Identify which cell holds the provided text, then report its (X, Y) central coordinate. 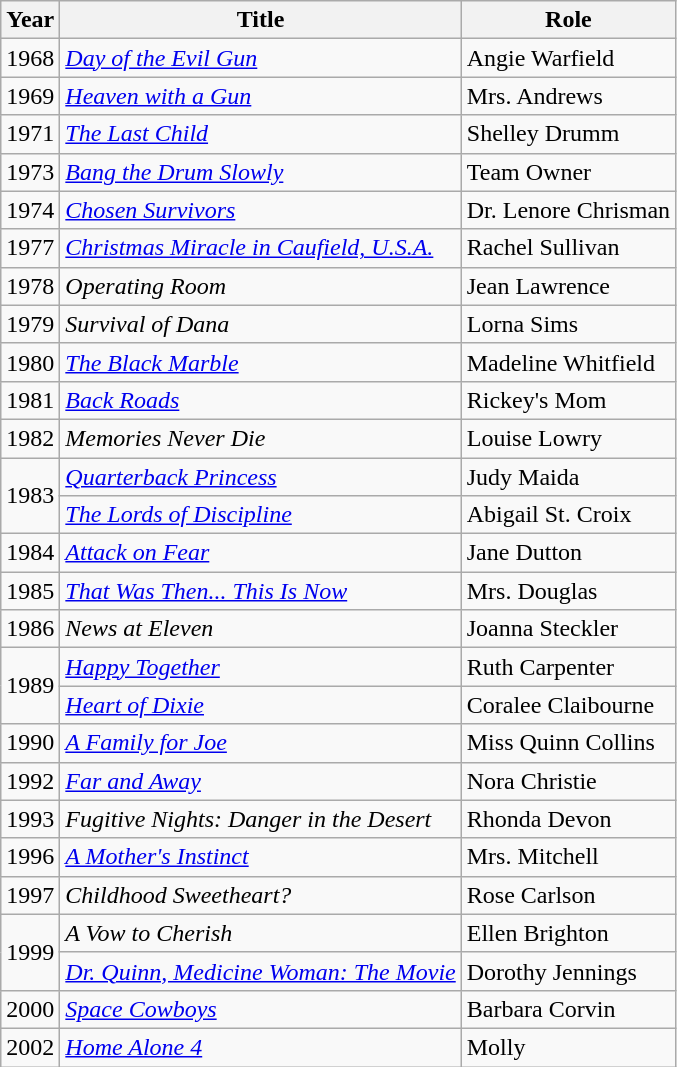
The Lords of Discipline (260, 515)
The Last Child (260, 134)
Role (568, 20)
Day of the Evil Gun (260, 58)
Joanna Steckler (568, 629)
News at Eleven (260, 629)
Lorna Sims (568, 324)
Shelley Drumm (568, 134)
1983 (30, 496)
Coralee Claibourne (568, 705)
Mrs. Mitchell (568, 857)
1989 (30, 686)
Rose Carlson (568, 895)
Memories Never Die (260, 438)
A Mother's Instinct (260, 857)
1984 (30, 553)
Barbara Corvin (568, 1009)
Ellen Brighton (568, 933)
Year (30, 20)
Molly (568, 1047)
Mrs. Douglas (568, 591)
1973 (30, 172)
Miss Quinn Collins (568, 743)
Madeline Whitfield (568, 362)
1993 (30, 819)
1971 (30, 134)
Rickey's Mom (568, 400)
1986 (30, 629)
Heart of Dixie (260, 705)
Title (260, 20)
Angie Warfield (568, 58)
Home Alone 4 (260, 1047)
Quarterback Princess (260, 477)
Survival of Dana (260, 324)
1977 (30, 248)
Space Cowboys (260, 1009)
Jean Lawrence (568, 286)
Attack on Fear (260, 553)
Jane Dutton (568, 553)
1981 (30, 400)
Abigail St. Croix (568, 515)
1996 (30, 857)
1969 (30, 96)
The Black Marble (260, 362)
A Family for Joe (260, 743)
1978 (30, 286)
Heaven with a Gun (260, 96)
Rachel Sullivan (568, 248)
Team Owner (568, 172)
1992 (30, 781)
That Was Then... This Is Now (260, 591)
Dr. Quinn, Medicine Woman: The Movie (260, 971)
1997 (30, 895)
2002 (30, 1047)
Far and Away (260, 781)
Fugitive Nights: Danger in the Desert (260, 819)
Judy Maida (568, 477)
Dorothy Jennings (568, 971)
1979 (30, 324)
1982 (30, 438)
Dr. Lenore Chrisman (568, 210)
Ruth Carpenter (568, 667)
1990 (30, 743)
2000 (30, 1009)
Mrs. Andrews (568, 96)
1974 (30, 210)
Happy Together (260, 667)
1968 (30, 58)
Bang the Drum Slowly (260, 172)
1980 (30, 362)
Chosen Survivors (260, 210)
Louise Lowry (568, 438)
Childhood Sweetheart? (260, 895)
Nora Christie (568, 781)
1999 (30, 952)
Christmas Miracle in Caufield, U.S.A. (260, 248)
Operating Room (260, 286)
A Vow to Cherish (260, 933)
1985 (30, 591)
Back Roads (260, 400)
Rhonda Devon (568, 819)
